Identify which cell holds the provided text, then report its (x, y) central coordinate. 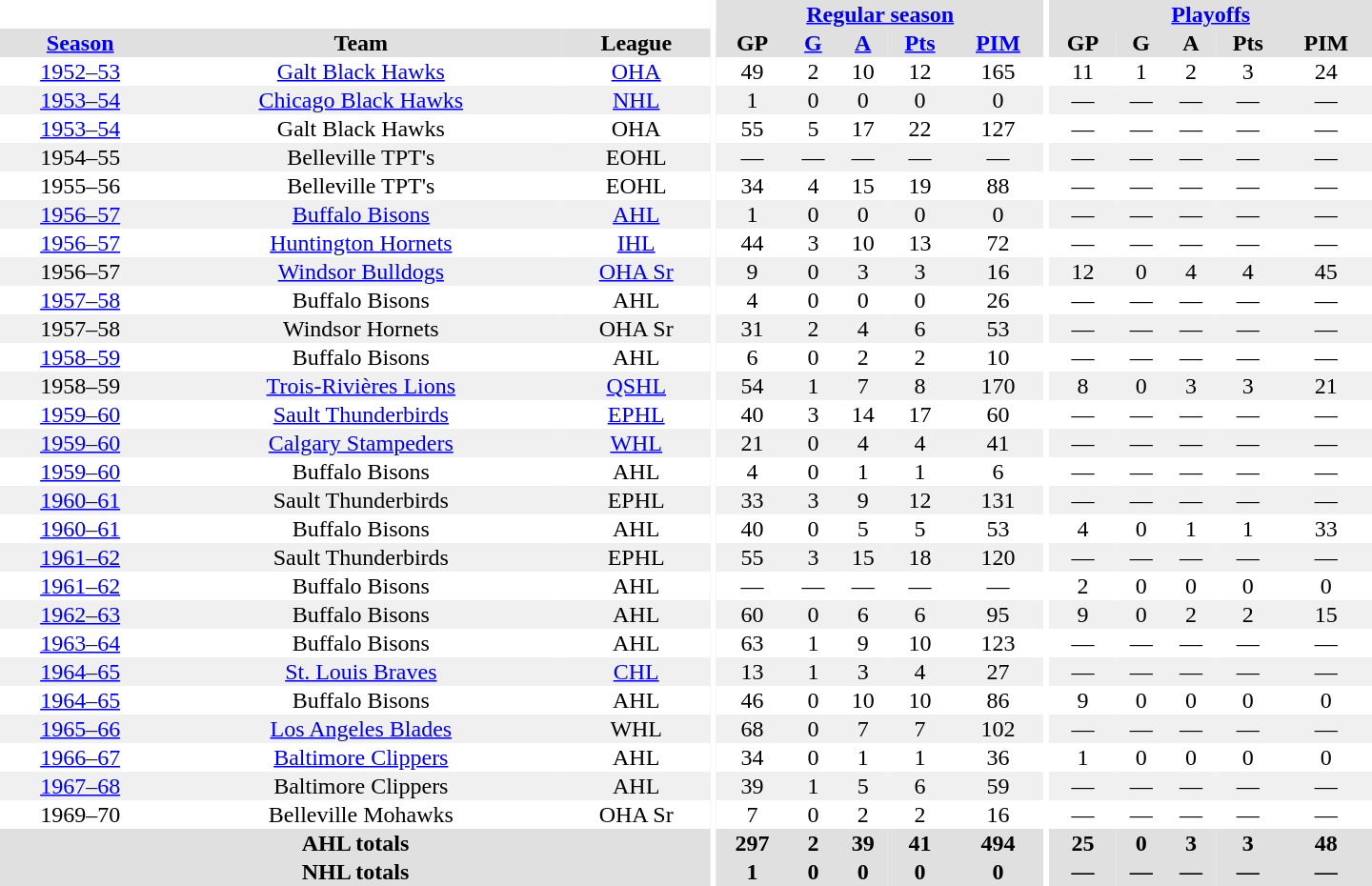
1966–67 (80, 757)
Chicago Black Hawks (360, 100)
1955–56 (80, 186)
1954–55 (80, 157)
102 (998, 729)
CHL (636, 672)
1969–70 (80, 815)
95 (998, 614)
AHL totals (355, 843)
25 (1082, 843)
Windsor Hornets (360, 329)
IHL (636, 243)
127 (998, 129)
68 (753, 729)
14 (863, 414)
45 (1326, 272)
54 (753, 386)
Season (80, 43)
49 (753, 71)
170 (998, 386)
1963–64 (80, 643)
Belleville Mohawks (360, 815)
1962–63 (80, 614)
Calgary Stampeders (360, 443)
31 (753, 329)
Playoffs (1210, 14)
120 (998, 557)
86 (998, 700)
1965–66 (80, 729)
18 (920, 557)
1967–68 (80, 786)
Los Angeles Blades (360, 729)
Huntington Hornets (360, 243)
QSHL (636, 386)
46 (753, 700)
1952–53 (80, 71)
Trois-Rivières Lions (360, 386)
494 (998, 843)
297 (753, 843)
72 (998, 243)
48 (1326, 843)
League (636, 43)
Team (360, 43)
NHL totals (355, 872)
131 (998, 500)
19 (920, 186)
88 (998, 186)
44 (753, 243)
59 (998, 786)
Regular season (880, 14)
11 (1082, 71)
24 (1326, 71)
St. Louis Braves (360, 672)
22 (920, 129)
165 (998, 71)
123 (998, 643)
NHL (636, 100)
63 (753, 643)
26 (998, 300)
Windsor Bulldogs (360, 272)
36 (998, 757)
27 (998, 672)
